Find where the given text appears and provide that cell's center as [x, y] coordinate. 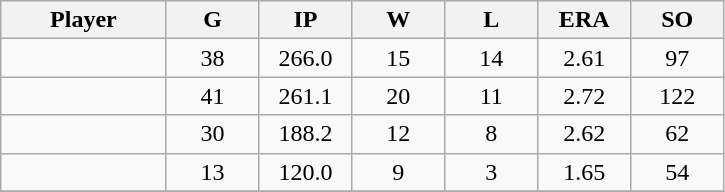
L [492, 20]
14 [492, 58]
122 [678, 96]
38 [212, 58]
62 [678, 134]
ERA [584, 20]
3 [492, 172]
30 [212, 134]
Player [84, 20]
261.1 [306, 96]
W [398, 20]
13 [212, 172]
41 [212, 96]
97 [678, 58]
15 [398, 58]
2.61 [584, 58]
11 [492, 96]
2.62 [584, 134]
IP [306, 20]
120.0 [306, 172]
20 [398, 96]
188.2 [306, 134]
G [212, 20]
SO [678, 20]
8 [492, 134]
2.72 [584, 96]
54 [678, 172]
266.0 [306, 58]
1.65 [584, 172]
12 [398, 134]
9 [398, 172]
